Capture the cell that displays the provided text and extract its [X, Y] central coordinate. 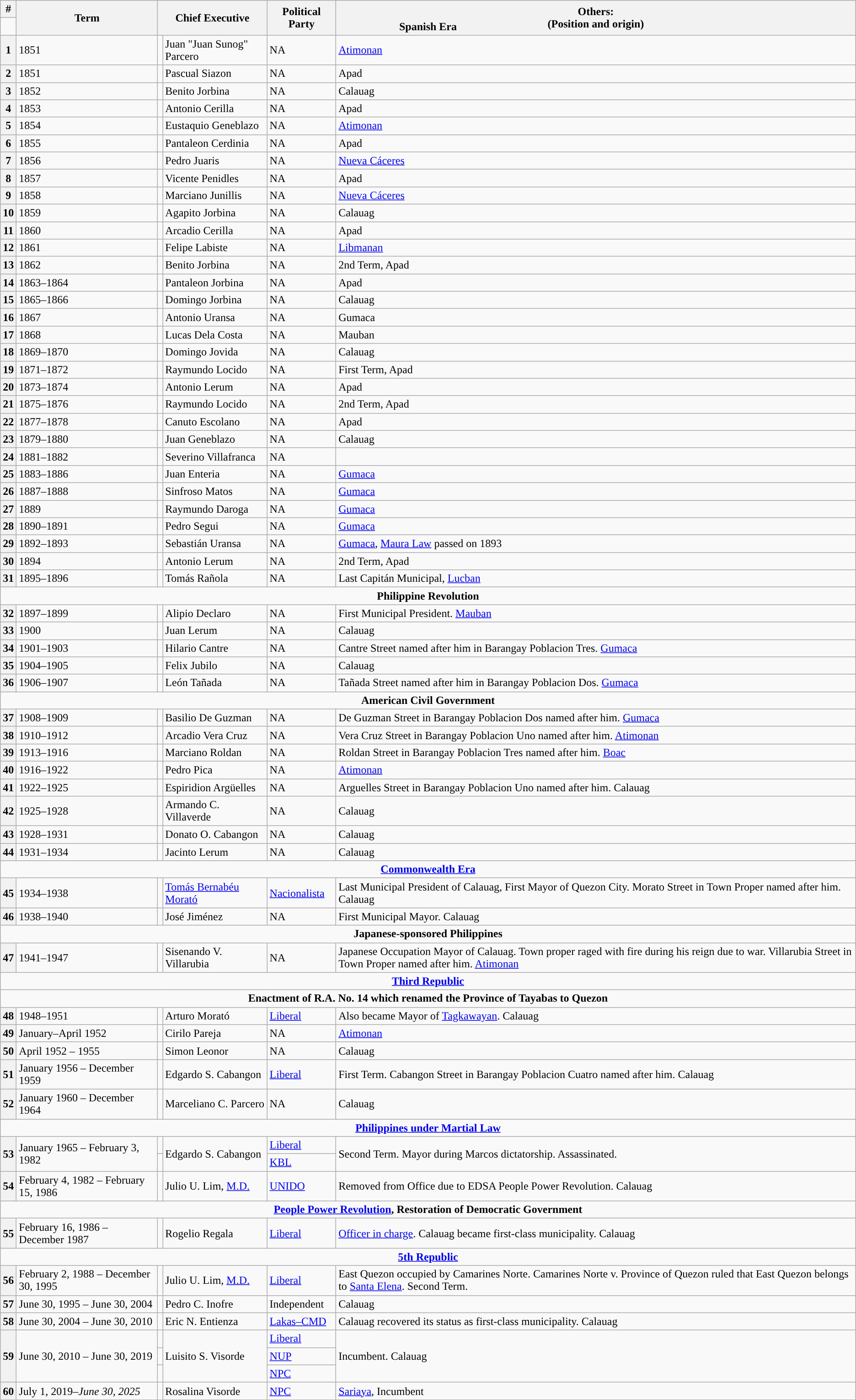
Espiridion Argüelles [215, 787]
1873–1874 [87, 387]
20 [8, 387]
Donato O. Cabangon [215, 835]
NUP [302, 1356]
Raymundo Daroga [215, 509]
27 [8, 509]
Pedro Juaris [215, 161]
Pascual Siazon [215, 74]
1856 [87, 161]
Felipe Labiste [215, 248]
8 [8, 178]
30 [8, 561]
Sisenando V. Villarubia [215, 958]
Removed from Office due to EDSA People Power Revolution. Calauag [596, 1186]
Independent [302, 1304]
1862 [87, 265]
Pedro C. Inofre [215, 1304]
1858 [87, 195]
1887–1888 [87, 491]
1925–1928 [87, 811]
June 30, 2010 – June 30, 2019 [87, 1356]
Antonio Cerilla [215, 108]
Tomás Bernabéu Morató [215, 893]
José Jiménez [215, 917]
16 [8, 317]
Pedro Segui [215, 526]
First Term. Cabangon Street in Barangay Poblacion Cuatro named after him. Calauag [596, 1074]
Sinfroso Matos [215, 491]
58 [8, 1321]
1934–1938 [87, 893]
29 [8, 544]
First Municipal President. Mauban [596, 613]
1865–1866 [87, 300]
July 1, 2019–June 30, 2025 [87, 1391]
1948–1951 [87, 1016]
Hilario Cantre [215, 648]
Lakas–CMD [302, 1321]
40 [8, 770]
January–April 1952 [87, 1033]
18 [8, 352]
21 [8, 404]
1897–1899 [87, 613]
Incumbent. Calauag [596, 1356]
Severino Villafranca [215, 456]
Others: (Position and origin) [596, 18]
Sebastián Uransa [215, 544]
León Tañada [215, 683]
Arcadio Vera Cruz [215, 735]
Cirilo Pareja [215, 1033]
1895–1896 [87, 579]
People Power Revolution, Restoration of Democratic Government [428, 1210]
1883–1886 [87, 474]
53 [8, 1154]
43 [8, 835]
33 [8, 631]
1901–1903 [87, 648]
Japanese-sponsored Philippines [428, 934]
54 [8, 1186]
22 [8, 422]
35 [8, 665]
April 1952 – 1955 [87, 1051]
1860 [87, 230]
Second Term. Mayor during Marcos dictatorship. Assassinated. [596, 1154]
1890–1891 [87, 526]
Philippine Revolution [428, 596]
Libmanan [596, 248]
Nacionalista [302, 893]
1861 [87, 248]
14 [8, 283]
4 [8, 108]
37 [8, 718]
Eustaquio Geneblazo [215, 126]
59 [8, 1356]
51 [8, 1074]
Arcadio Cerilla [215, 230]
Commonwealth Era [428, 869]
41 [8, 787]
Last Municipal President of Calauag, First Mayor of Quezon City. Morato Street in Town Proper named after him. Calauag [596, 893]
Marciano Roldan [215, 752]
First Municipal Mayor. Calauag [596, 917]
February 16, 1986 – December 1987 [87, 1233]
26 [8, 491]
Philippines under Martial Law [428, 1127]
Mauban [596, 335]
UNIDO [302, 1186]
1904–1905 [87, 665]
1868 [87, 335]
42 [8, 811]
East Quezon occupied by Camarines Norte. Camarines Norte v. Province of Quezon ruled that East Quezon belongs to Santa Elena. Second Term. [596, 1281]
Term [87, 18]
1916–1922 [87, 770]
Enactment of R.A. No. 14 which renamed the Province of Tayabas to Quezon [428, 998]
1879–1880 [87, 439]
Felix Jubilo [215, 665]
Juan "Juan Sunog" Parcero [215, 50]
1 [8, 50]
Juan Lerum [215, 631]
Domingo Jorbina [215, 300]
Pantaleon Jorbina [215, 283]
1867 [87, 317]
Vicente Penidles [215, 178]
Rosalina Visorde [215, 1391]
1854 [87, 126]
23 [8, 439]
1853 [87, 108]
34 [8, 648]
1875–1876 [87, 404]
1863–1864 [87, 283]
1900 [87, 631]
Marciano Junillis [215, 195]
1922–1925 [87, 787]
1859 [87, 213]
15 [8, 300]
January 1965 – February 3, 1982 [87, 1154]
Domingo Jovida [215, 352]
19 [8, 370]
1941–1947 [87, 958]
31 [8, 579]
Simon Leonor [215, 1051]
February 2, 1988 – December 30, 1995 [87, 1281]
Tomás Rañola [215, 579]
Roldan Street in Barangay Poblacion Tres named after him. Boac [596, 752]
25 [8, 474]
32 [8, 613]
1892–1893 [87, 544]
1877–1878 [87, 422]
January 1956 – December 1959 [87, 1074]
Arturo Morató [215, 1016]
12 [8, 248]
1928–1931 [87, 835]
1881–1882 [87, 456]
6 [8, 143]
50 [8, 1051]
39 [8, 752]
Alipio Declaro [215, 613]
June 30, 2004 – June 30, 2010 [87, 1321]
Chief Executive [212, 18]
Antonio Uransa [215, 317]
Pantaleon Cerdinia [215, 143]
1857 [87, 178]
Arguelles Street in Barangay Poblacion Uno named after him. Calauag [596, 787]
1871–1872 [87, 370]
45 [8, 893]
# [8, 9]
Cantre Street named after him in Barangay Poblacion Tres. Gumaca [596, 648]
January 1960 – December 1964 [87, 1104]
American Civil Government [428, 700]
Spanish Era [428, 27]
Political Party [302, 18]
5 [8, 126]
48 [8, 1016]
52 [8, 1104]
24 [8, 456]
1852 [87, 91]
Calauag recovered its status as first-class municipality. Calauag [596, 1321]
7 [8, 161]
55 [8, 1233]
1889 [87, 509]
Juan Geneblazo [215, 439]
3 [8, 91]
44 [8, 852]
Eric N. Entienza [215, 1321]
Jacinto Lerum [215, 852]
1869–1870 [87, 352]
10 [8, 213]
Canuto Escolano [215, 422]
5th Republic [428, 1257]
Tañada Street named after him in Barangay Poblacion Dos. Gumaca [596, 683]
First Term, Apad [596, 370]
Pedro Pica [215, 770]
Also became Mayor of Tagkawayan. Calauag [596, 1016]
38 [8, 735]
60 [8, 1391]
Basilio De Guzman [215, 718]
KBL [302, 1163]
Marceliano C. Parcero [215, 1104]
1913–1916 [87, 752]
Last Capitán Municipal, Lucban [596, 579]
9 [8, 195]
February 4, 1982 – February 15, 1986 [87, 1186]
Officer in charge. Calauag became first-class municipality. Calauag [596, 1233]
1908–1909 [87, 718]
1855 [87, 143]
De Guzman Street in Barangay Poblacion Dos named after him. Gumaca [596, 718]
56 [8, 1281]
Gumaca, Maura Law passed on 1893 [596, 544]
47 [8, 958]
28 [8, 526]
46 [8, 917]
Rogelio Regala [215, 1233]
Luisito S. Visorde [215, 1356]
1938–1940 [87, 917]
Armando C. Villaverde [215, 811]
36 [8, 683]
49 [8, 1033]
Lucas Dela Costa [215, 335]
57 [8, 1304]
Sariaya, Incumbent [596, 1391]
1931–1934 [87, 852]
11 [8, 230]
Agapito Jorbina [215, 213]
Third Republic [428, 981]
Vera Cruz Street in Barangay Poblacion Uno named after him. Atimonan [596, 735]
1894 [87, 561]
1906–1907 [87, 683]
1910–1912 [87, 735]
June 30, 1995 – June 30, 2004 [87, 1304]
Juan Enteria [215, 474]
2 [8, 74]
17 [8, 335]
13 [8, 265]
